Search for the cell housing the specified text and yield its (X, Y) center coordinate. 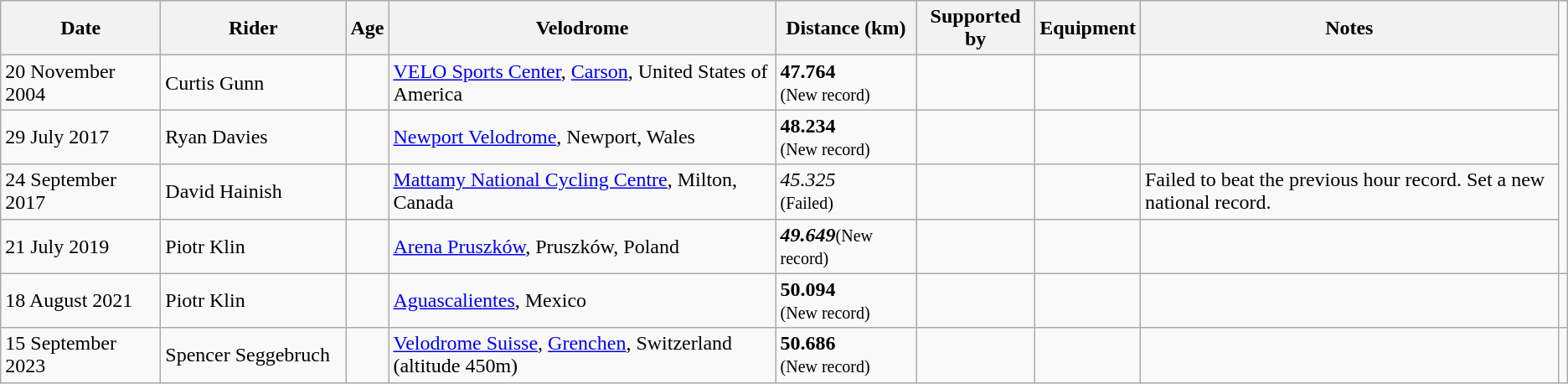
21 July 2019 (80, 246)
Distance (km) (846, 29)
VELO Sports Center, Carson, United States of America (582, 82)
45.325(Failed) (846, 191)
15 September 2023 (80, 355)
Notes (1349, 29)
Equipment (1088, 29)
50.686(New record) (846, 355)
Curtis Gunn (253, 82)
Arena Pruszków, Pruszków, Poland (582, 246)
47.764(New record) (846, 82)
Velodrome (582, 29)
Ryan Davies (253, 138)
Age (367, 29)
29 July 2017 (80, 138)
Aguascalientes, Mexico (582, 300)
20 November 2004 (80, 82)
Spencer Seggebruch (253, 355)
48.234(New record) (846, 138)
18 August 2021 (80, 300)
Rider (253, 29)
Mattamy National Cycling Centre, Milton, Canada (582, 191)
Newport Velodrome, Newport, Wales (582, 138)
Failed to beat the previous hour record. Set a new national record. (1349, 191)
Date (80, 29)
24 September 2017 (80, 191)
David Hainish (253, 191)
Velodrome Suisse, Grenchen, Switzerland (altitude 450m) (582, 355)
50.094(New record) (846, 300)
49.649(New record) (846, 246)
Supported by (976, 29)
